Scan for the cell matching the given text and deliver its (x, y) coordinate at center. 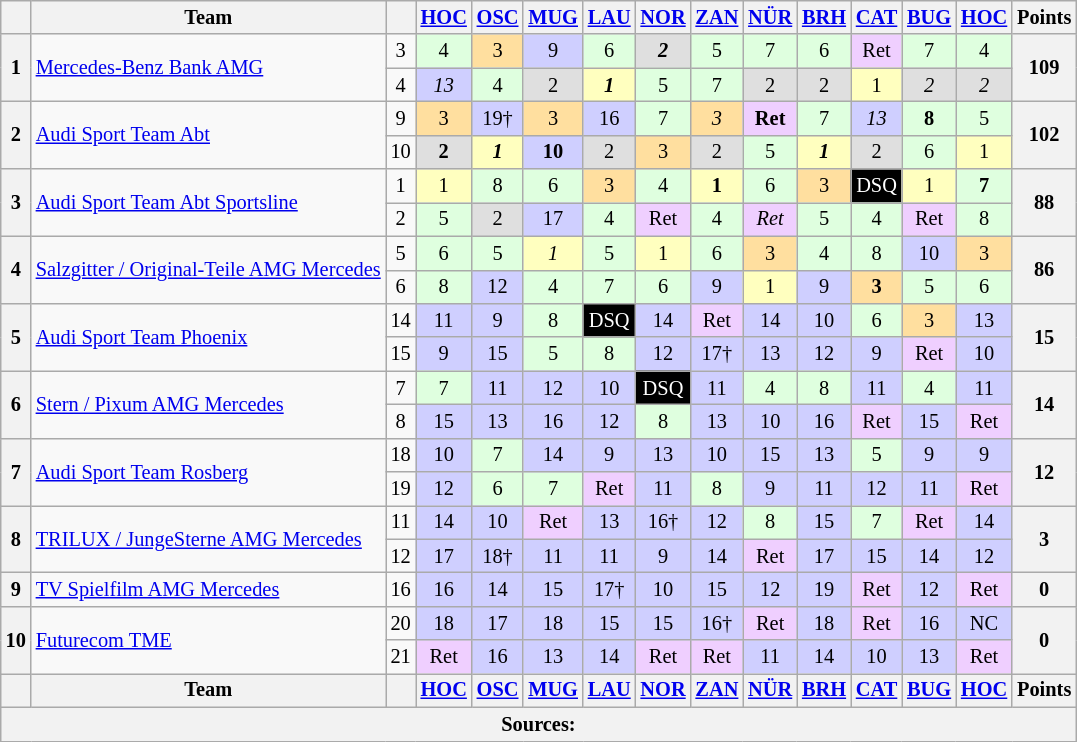
Futurecom TME (208, 640)
21 (401, 657)
NC (984, 623)
88 (1044, 202)
18† (498, 556)
TV Spielfilm AMG Mercedes (208, 589)
Audi Sport Team Abt Sportsline (208, 202)
Mercedes-Benz Bank AMG (208, 68)
TRILUX / JungeSterne AMG Mercedes (208, 538)
19† (498, 118)
Sources: (538, 724)
109 (1044, 68)
Salzgitter / Original-Teile AMG Mercedes (208, 270)
102 (1044, 134)
Audi Sport Team Rosberg (208, 472)
20 (401, 623)
Audi Sport Team Phoenix (208, 336)
Audi Sport Team Abt (208, 134)
Stern / Pixum AMG Mercedes (208, 404)
86 (1044, 270)
